Capture the cell that displays the provided text and extract its [x, y] central coordinate. 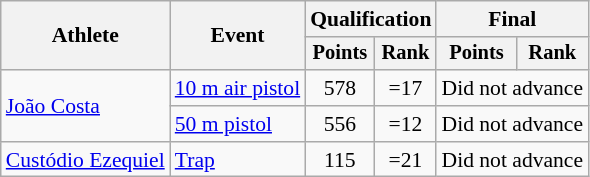
Athlete [86, 36]
=17 [406, 88]
=12 [406, 124]
Final [512, 19]
50 m pistol [238, 124]
578 [340, 88]
10 m air pistol [238, 88]
João Costa [86, 106]
Qualification [370, 19]
Event [238, 36]
556 [340, 124]
